From the cell containing the given text, extract its center point as [X, Y] coordinate. 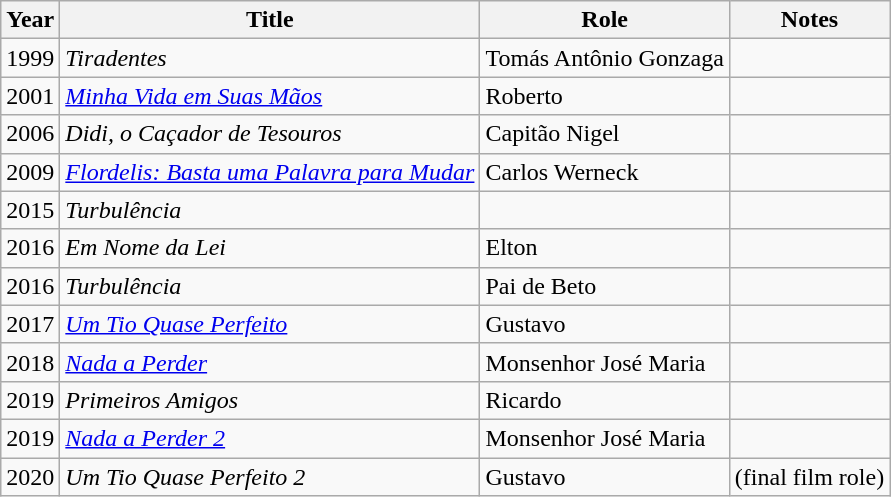
Roberto [604, 96]
Didi, o Caçador de Tesouros [270, 134]
Title [270, 20]
2020 [30, 477]
2009 [30, 172]
Role [604, 20]
2006 [30, 134]
2018 [30, 362]
Flordelis: Basta uma Palavra para Mudar [270, 172]
Notes [809, 20]
Nada a Perder 2 [270, 438]
Nada a Perder [270, 362]
Year [30, 20]
2001 [30, 96]
Carlos Werneck [604, 172]
2017 [30, 324]
(final film role) [809, 477]
Tiradentes [270, 58]
2015 [30, 210]
Um Tio Quase Perfeito 2 [270, 477]
Em Nome da Lei [270, 248]
Um Tio Quase Perfeito [270, 324]
Primeiros Amigos [270, 400]
Elton [604, 248]
Tomás Antônio Gonzaga [604, 58]
Ricardo [604, 400]
Minha Vida em Suas Mãos [270, 96]
1999 [30, 58]
Capitão Nigel [604, 134]
Pai de Beto [604, 286]
